Return the (x, y) coordinate for the center point of the cell that contains the specified text.  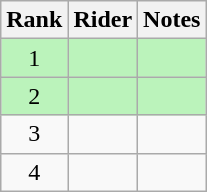
Rider (103, 20)
Rank (34, 20)
4 (34, 172)
1 (34, 58)
Notes (172, 20)
3 (34, 134)
2 (34, 96)
